Return the (x, y) coordinate for the center point of the cell that contains the specified text.  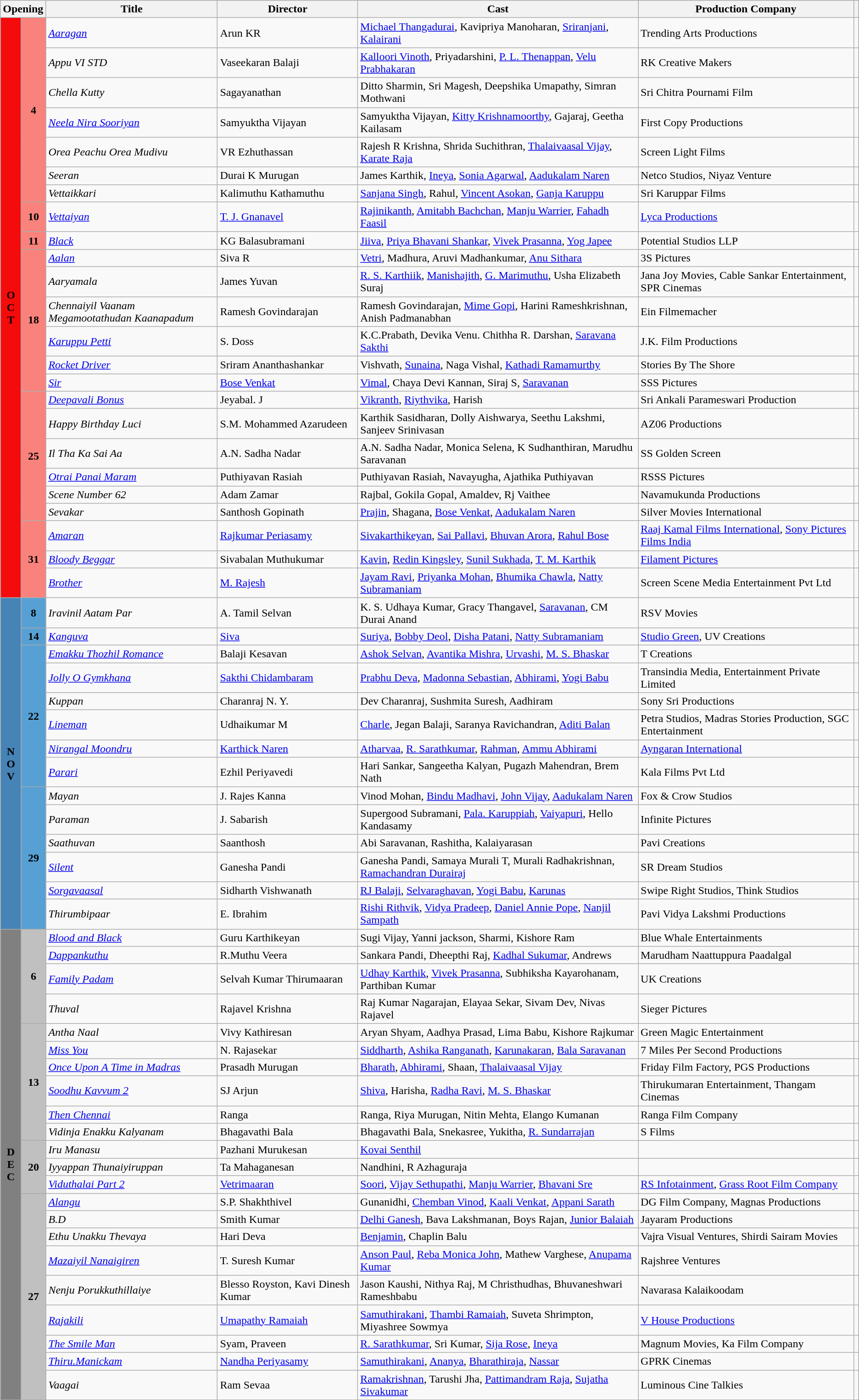
KG Balasubramani (288, 240)
14 (33, 636)
Il Tha Ka Sai Aa (132, 453)
Gunanidhi, Chemban Vinod, Kaali Venkat, Appani Sarath (498, 1202)
Rajkumar Periasamy (288, 536)
Sir (132, 383)
Ayngaran International (746, 749)
Director (288, 9)
Benjamin, Chaplin Balu (498, 1237)
Luminous Cine Talkies (746, 1384)
M. Rajesh (288, 583)
Sieger Pictures (746, 1008)
Title (132, 9)
Prasadh Murugan (288, 1067)
Appu VI STD (132, 62)
Infinite Pictures (746, 819)
S Films (746, 1132)
Petra Studios, Madras Stories Production, SGC Entertainment (746, 725)
Chella Kutty (132, 93)
Neela Nira Sooriyan (132, 122)
20 (33, 1167)
Delhi Ganesh, Bava Lakshmanan, Boys Rajan, Junior Balaiah (498, 1219)
Rajinikanth, Amitabh Bachchan, Manju Warrier, Fahadh Faasil (498, 217)
RK Creative Makers (746, 62)
Smith Kumar (288, 1219)
Jolly O Gymkhana (132, 677)
Bloody Beggar (132, 559)
Soori, Vijay Sethupathi, Manju Warrier, Bhavani Sre (498, 1184)
Opening (23, 9)
Emakku Thozhil Romance (132, 654)
Brother (132, 583)
Karthick Naren (288, 749)
Sri Ankali Parameswari Production (746, 400)
Lineman (132, 725)
Durai K Murugan (288, 176)
Silver Movies International (746, 512)
Chennaiyil Vaanam Megamootathudan Kaanapadum (132, 311)
Aalan (132, 258)
RSV Movies (746, 613)
Silent (132, 867)
First Copy Productions (746, 122)
NOV (11, 763)
Iyyappan Thunaiyiruppan (132, 1167)
29 (33, 858)
Shiva, Harisha, Radha Ravi, M. S. Bhaskar (498, 1091)
Potential Studios LLP (746, 240)
Rishi Rithvik, Vidya Pradeep, Daniel Annie Pope, Nanjil Sampath (498, 914)
Scene Number 62 (132, 494)
Sony Sri Productions (746, 701)
Dev Charanraj, Sushmita Suresh, Aadhiram (498, 701)
Trending Arts Productions (746, 33)
Samuthirakani, Ananya, Bharathiraja, Nassar (498, 1361)
Vettaikkari (132, 193)
DG Film Company, Magnas Productions (746, 1202)
31 (33, 559)
Vaseekaran Balaji (288, 62)
25 (33, 456)
UK Creations (746, 979)
Kala Films Pvt Ltd (746, 772)
Ein Filmemacher (746, 311)
Saanthosh (288, 843)
Kovai Senthil (498, 1150)
Sri Karuppar Films (746, 193)
Ethu Unakku Thevaya (132, 1237)
J.K. Film Productions (746, 341)
Pavi Vidya Lakshmi Productions (746, 914)
Mayan (132, 796)
Atharvaa, R. Sarathkumar, Rahman, Ammu Abhirami (498, 749)
Samyuktha Vijayan (288, 122)
Adam Zamar (288, 494)
Suriya, Bobby Deol, Disha Patani, Natty Subramaniam (498, 636)
Sugi Vijay, Yanni jackson, Sharmi, Kishore Ram (498, 938)
K. S. Udhaya Kumar, Gracy Thangavel, Saravanan, CM Durai Anand (498, 613)
Udhay Karthik, Vivek Prasanna, Subhiksha Kayarohanam, Parthiban Kumar (498, 979)
Blood and Black (132, 938)
Parari (132, 772)
Netco Studios, Niyaz Venture (746, 176)
N. Rajasekar (288, 1050)
Jason Kaushi, Nithya Raj, M Christhudhas, Bhuvaneshwari Rameshbabu (498, 1290)
Paraman (132, 819)
GPRK Cinemas (746, 1361)
Santhosh Gopinath (288, 512)
Blue Whale Entertainments (746, 938)
Otrai Panai Maram (132, 477)
Cast (498, 9)
Viduthalai Part 2 (132, 1184)
SJ Arjun (288, 1091)
Jana Joy Movies, Cable Sankar Entertainment, SPR Cinemas (746, 282)
Vidinja Enakku Kalyanam (132, 1132)
OCT (11, 308)
Swipe Right Studios, Think Studios (746, 890)
Vaagai (132, 1384)
RSSS Pictures (746, 477)
James Karthik, Ineya, Sonia Agarwal, Aadukalam Naren (498, 176)
The Smile Man (132, 1344)
Sevakar (132, 512)
Rajavel Krishna (288, 1008)
Umapathy Ramaiah (288, 1320)
Vetri, Madhura, Aruvi Madhankumar, Anu Sithara (498, 258)
Kavin, Redin Kingsley, Sunil Sukhada, T. M. Karthik (498, 559)
Sakthi Chidambaram (288, 677)
R. Sarathkumar, Sri Kumar, Sija Rose, Ineya (498, 1344)
J. Rajes Kanna (288, 796)
Screen Scene Media Entertainment Pvt Ltd (746, 583)
Then Chennai (132, 1115)
Studio Green, UV Creations (746, 636)
E. Ibrahim (288, 914)
Jiiva, Priya Bhavani Shankar, Vivek Prasanna, Yog Japee (498, 240)
Puthiyavan Rasiah (288, 477)
SS Golden Screen (746, 453)
Vettaiyan (132, 217)
Ranga (288, 1115)
Nandhini, R Azhaguraja (498, 1167)
SSS Pictures (746, 383)
Aryan Shyam, Aadhya Prasad, Lima Babu, Kishore Rajkumar (498, 1032)
Prajin, Shagana, Bose Venkat, Aadukalam Naren (498, 512)
Ram Sevaa (288, 1384)
AZ06 Productions (746, 424)
Raj Kumar Nagarajan, Elayaa Sekar, Sivam Dev, Nivas Rajavel (498, 1008)
Alangu (132, 1202)
Filament Pictures (746, 559)
Lyca Productions (746, 217)
Nirangal Moondru (132, 749)
Navarasa Kalaikoodam (746, 1290)
Navamukunda Productions (746, 494)
S. Doss (288, 341)
Marudham Naattuppura Paadalgal (746, 955)
S.M. Mohammed Azarudeen (288, 424)
Seeran (132, 176)
Jeyabal. J (288, 400)
Deepavali Bonus (132, 400)
Ramesh Govindarajan, Mime Gopi, Harini Rameshkrishnan, Anish Padmanabhan (498, 311)
Magnum Movies, Ka Film Company (746, 1344)
Iru Manasu (132, 1150)
3S Pictures (746, 258)
Iravinil Aatam Par (132, 613)
Friday Film Factory, PGS Productions (746, 1067)
22 (33, 716)
Rocket Driver (132, 365)
Karthik Sasidharan, Dolly Aishwarya, Seethu Lakshmi, Sanjeev Srinivasan (498, 424)
Soodhu Kavvum 2 (132, 1091)
Rajshree Ventures (746, 1261)
Samuthirakani, Thambi Ramaiah, Suveta Shrimpton, Miyashree Sowmya (498, 1320)
A. Tamil Selvan (288, 613)
Vimal, Chaya Devi Kannan, Siraj S, Saravanan (498, 383)
Sriram Ananthashankar (288, 365)
Hari Sankar, Sangeetha Kalyan, Pugazh Mahendran, Brem Nath (498, 772)
B.D (132, 1219)
27 (33, 1296)
James Yuvan (288, 282)
Arun KR (288, 33)
Miss You (132, 1050)
Family Padam (132, 979)
A.N. Sadha Nadar (288, 453)
Dappankuthu (132, 955)
Amaran (132, 536)
K.C.Prabath, Devika Venu. Chithha R. Darshan, Saravana Sakthi (498, 341)
A.N. Sadha Nadar, Monica Selena, K Sudhanthiran, Marudhu Saravanan (498, 453)
Jayaram Productions (746, 1219)
RS Infotainment, Grass Root Film Company (746, 1184)
Aaryamala (132, 282)
Sidharth Vishwanath (288, 890)
Fox & Crow Studios (746, 796)
Vishvath, Sunaina, Naga Vishal, Kathadi Ramamurthy (498, 365)
Sivabalan Muthukumar (288, 559)
Bharath, Abhirami, Shaan, Thalaivaasal Vijay (498, 1067)
Thirumbipaar (132, 914)
Saathuvan (132, 843)
Puthiyavan Rasiah, Navayugha, Ajathika Puthiyavan (498, 477)
Transindia Media, Entertainment Private Limited (746, 677)
11 (33, 240)
Blesso Royston, Kavi Dinesh Kumar (288, 1290)
Happy Birthday Luci (132, 424)
Charle, Jegan Balaji, Saranya Ravichandran, Aditi Balan (498, 725)
7 Miles Per Second Productions (746, 1050)
Prabhu Deva, Madonna Sebastian, Abhirami, Yogi Babu (498, 677)
VR Ezhuthassan (288, 152)
Kalloori Vinoth, Priyadarshini, P. L. Thenappan, Velu Prabhakaran (498, 62)
Pavi Creations (746, 843)
Udhaikumar M (288, 725)
RJ Balaji, Selvaraghavan, Yogi Babu, Karunas (498, 890)
T Creations (746, 654)
Nenju Porukkuthillaiye (132, 1290)
Ta Mahaganesan (288, 1167)
Nandha Periyasamy (288, 1361)
4 (33, 110)
Ezhil Periyavedi (288, 772)
Kuppan (132, 701)
Rajakili (132, 1320)
Vajra Visual Ventures, Shirdi Sairam Movies (746, 1237)
Ditto Sharmin, Sri Magesh, Deepshika Umapathy, Simran Mothwani (498, 93)
Antha Naal (132, 1032)
Balaji Kesavan (288, 654)
S.P. Shakhthivel (288, 1202)
R. S. Karthiik, Manishajith, G. Marimuthu, Usha Elizabeth Suraj (498, 282)
Ranga Film Company (746, 1115)
T. Suresh Kumar (288, 1261)
Supergood Subramani, Pala. Karuppiah, Vaiyapuri, Hello Kandasamy (498, 819)
Sankara Pandi, Dheepthi Raj, Kadhal Sukumar, Andrews (498, 955)
Stories By The Shore (746, 365)
10 (33, 217)
Kanguva (132, 636)
Thirukumaran Entertainment, Thangam Cinemas (746, 1091)
Screen Light Films (746, 152)
Aaragan (132, 33)
Ranga, Riya Murugan, Nitin Mehta, Elango Kumanan (498, 1115)
8 (33, 613)
Vikranth, Riythvika, Harish (498, 400)
Raaj Kamal Films International, Sony Pictures Films India (746, 536)
Ganesha Pandi (288, 867)
Karuppu Petti (132, 341)
Vetrimaaran (288, 1184)
Green Magic Entertainment (746, 1032)
Sanjana Singh, Rahul, Vincent Asokan, Ganja Karuppu (498, 193)
Orea Peachu Orea Mudivu (132, 152)
Ganesha Pandi, Samaya Murali T, Murali Radhakrishnan, Ramachandran Durairaj (498, 867)
Pazhani Murukesan (288, 1150)
Kalimuthu Kathamuthu (288, 193)
Bhagavathi Bala, Snekasree, Yukitha, R. Sundarrajan (498, 1132)
Siva R (288, 258)
Anson Paul, Reba Monica John, Mathew Varghese, Anupama Kumar (498, 1261)
DEC (11, 1164)
Mazaiyil Nanaigiren (132, 1261)
Black (132, 240)
Ashok Selvan, Avantika Mishra, Urvashi, M. S. Bhaskar (498, 654)
13 (33, 1082)
SR Dream Studios (746, 867)
Syam, Praveen (288, 1344)
Sivakarthikeyan, Sai Pallavi, Bhuvan Arora, Rahul Bose (498, 536)
Thuval (132, 1008)
Ramesh Govindarajan (288, 311)
Sri Chitra Pournami Film (746, 93)
Bhagavathi Bala (288, 1132)
Production Company (746, 9)
Hari Deva (288, 1237)
Guru Karthikeyan (288, 938)
J. Sabarish (288, 819)
18 (33, 320)
Sorgavaasal (132, 890)
Michael Thangadurai, Kavipriya Manoharan, Sriranjani, Kalairani (498, 33)
Sagayanathan (288, 93)
Charanraj N. Y. (288, 701)
6 (33, 976)
Ramakrishnan, Tarushi Jha, Pattimandram Raja, Sujatha Sivakumar (498, 1384)
R.Muthu Veera (288, 955)
Bose Venkat (288, 383)
Vinod Mohan, Bindu Madhavi, John Vijay, Aadukalam Naren (498, 796)
Once Upon A Time in Madras (132, 1067)
Rajesh R Krishna, Shrida Suchithran, Thalaivaasal Vijay, Karate Raja (498, 152)
Vivy Kathiresan (288, 1032)
Selvah Kumar Thirumaaran (288, 979)
T. J. Gnanavel (288, 217)
Samyuktha Vijayan, Kitty Krishnamoorthy, Gajaraj, Geetha Kailasam (498, 122)
Rajbal, Gokila Gopal, Amaldev, Rj Vaithee (498, 494)
Abi Saravanan, Rashitha, Kalaiyarasan (498, 843)
Siva (288, 636)
Jayam Ravi, Priyanka Mohan, Bhumika Chawla, Natty Subramaniam (498, 583)
Thiru.Manickam (132, 1361)
V House Productions (746, 1320)
Siddharth, Ashika Ranganath, Karunakaran, Bala Saravanan (498, 1050)
